Pinpoint the cell where the given text exists, returning its [X, Y] midpoint coordinate. 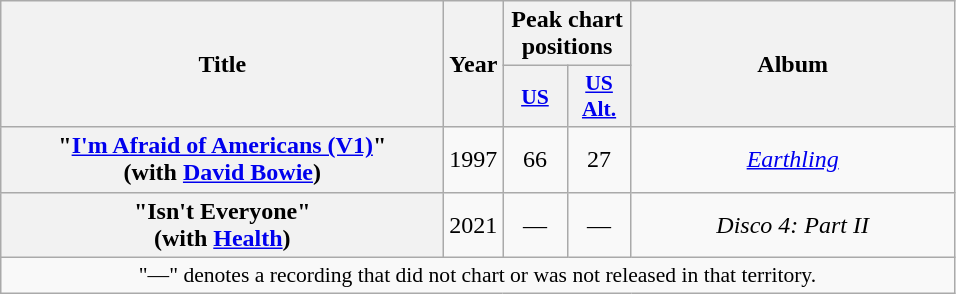
Earthling [792, 160]
1997 [474, 160]
US [535, 96]
"Isn't Everyone"(with Health) [222, 224]
66 [535, 160]
"I'm Afraid of Americans (V1)"(with David Bowie) [222, 160]
USAlt. [599, 96]
2021 [474, 224]
Album [792, 64]
Year [474, 64]
27 [599, 160]
"—" denotes a recording that did not chart or was not released in that territory. [478, 275]
Peak chart positions [567, 34]
Disco 4: Part II [792, 224]
Title [222, 64]
